Detect which cell encompasses the target text, then output its (x, y) center coordinate. 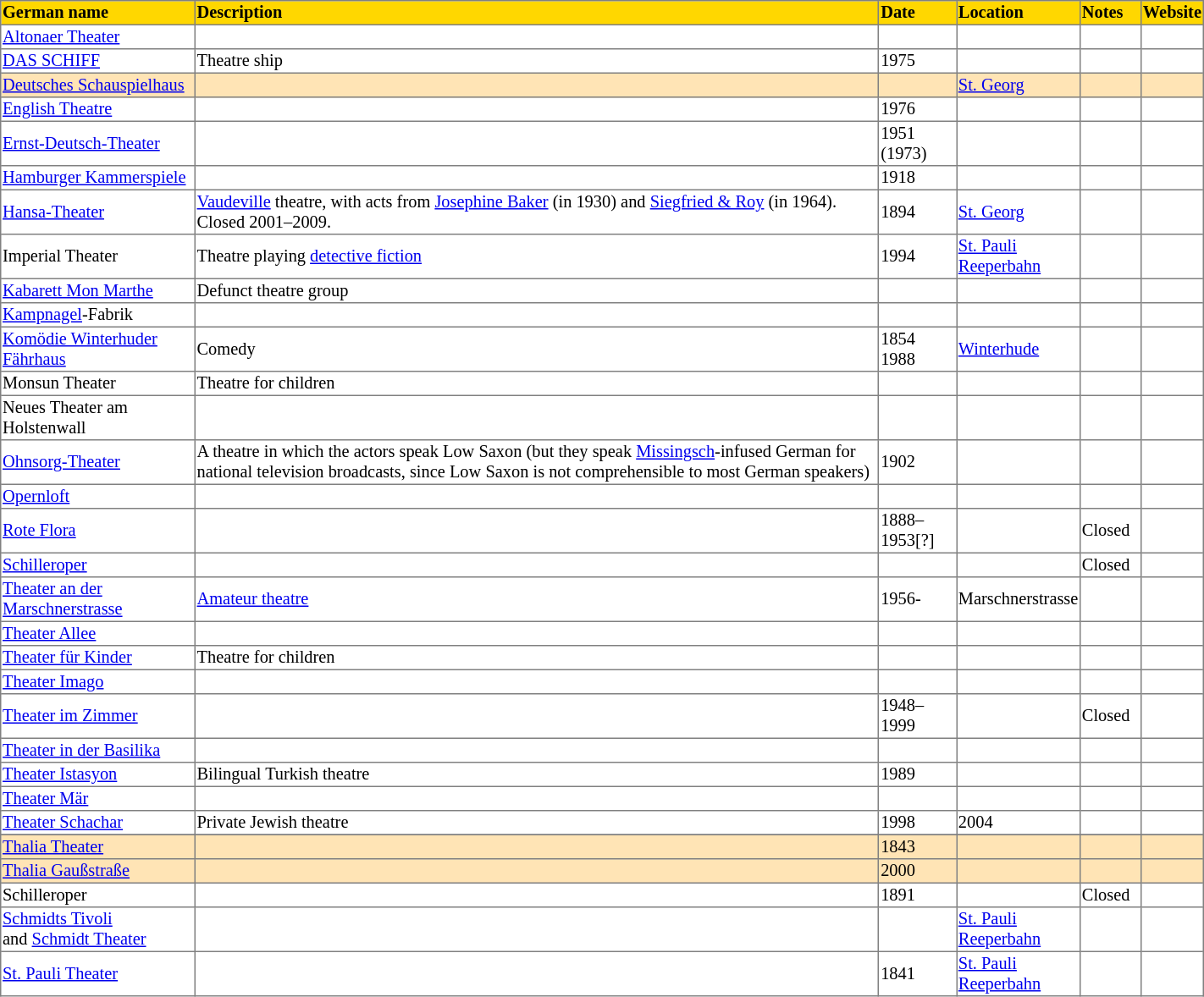
Defunct theatre group (537, 290)
18541988 (918, 349)
DAS SCHIFF (98, 61)
1841 (918, 973)
Thalia Gaußstraße (98, 871)
Ohnsorg-Theater (98, 462)
Rote Flora (98, 531)
St. Pauli Theater (98, 973)
Theater an der Marschnerstrasse (98, 599)
Opernloft (98, 496)
Bilingual Turkish theatre (537, 774)
1888–1953[?] (918, 531)
1902 (918, 462)
Private Jewish theatre (537, 823)
Hansa-Theater (98, 212)
German name (98, 13)
1975 (918, 61)
Hamburger Kammerspiele (98, 178)
Theatre playing detective fiction (537, 256)
Theater Istasyon (98, 774)
Altonaer Theater (98, 36)
Schmidts Tivoliand Schmidt Theater (98, 929)
Website (1173, 13)
Theater Imago (98, 681)
2004 (1019, 823)
1843 (918, 846)
1948–1999 (918, 716)
Winterhude (1019, 349)
Neues Theater am Holstenwall (98, 417)
1891 (918, 895)
Vaudeville theatre, with acts from Josephine Baker (in 1930) and Siegfried & Roy (in 1964). Closed 2001–2009. (537, 212)
1894 (918, 212)
Date (918, 13)
1989 (918, 774)
Deutsches Schauspielhaus (98, 85)
Location (1019, 13)
Theater Schachar (98, 823)
Comedy (537, 349)
Theater im Zimmer (98, 716)
2000 (918, 871)
Kampnagel-Fabrik (98, 315)
1951(1973) (918, 143)
Notes (1111, 13)
Theater Mär (98, 798)
Theater in der Basilika (98, 750)
Theatre ship (537, 61)
Monsun Theater (98, 383)
Komödie Winterhuder Fährhaus (98, 349)
1994 (918, 256)
Amateur theatre (537, 599)
1976 (918, 109)
Thalia Theater (98, 846)
Marschnerstrasse (1019, 599)
English Theatre (98, 109)
Theater Allee (98, 633)
Kabarett Mon Marthe (98, 290)
Ernst-Deutsch-Theater (98, 143)
Imperial Theater (98, 256)
Description (537, 13)
1956- (918, 599)
1918 (918, 178)
1998 (918, 823)
Theater für Kinder (98, 658)
